Locate the cell with the specified text and output its (x, y) center coordinate. 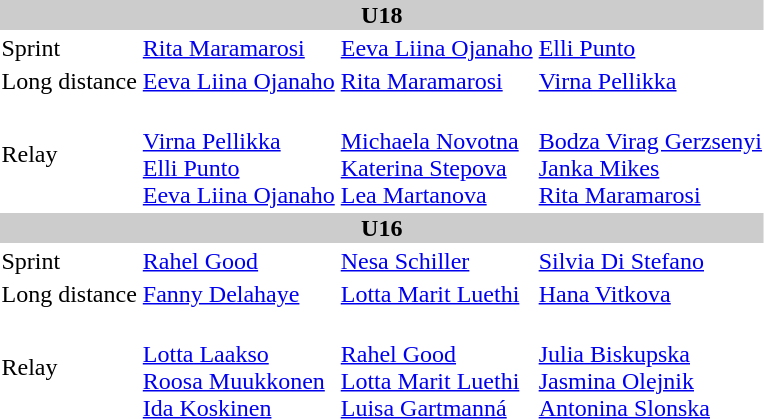
U18 (382, 15)
Bodza Virag GerzsenyiJanka MikesRita Maramarosi (650, 154)
Virna PellikkaElli PuntoEeva Liina Ojanaho (238, 154)
Rahel Good (238, 261)
Lotta Marit Luethi (436, 294)
Relay (69, 154)
Virna Pellikka (650, 81)
Fanny Delahaye (238, 294)
Elli Punto (650, 48)
Hana Vitkova (650, 294)
Nesa Schiller (436, 261)
Silvia Di Stefano (650, 261)
Michaela NovotnaKaterina StepovaLea Martanova (436, 154)
U16 (382, 228)
